Identify which cell holds the provided text, then report its [X, Y] central coordinate. 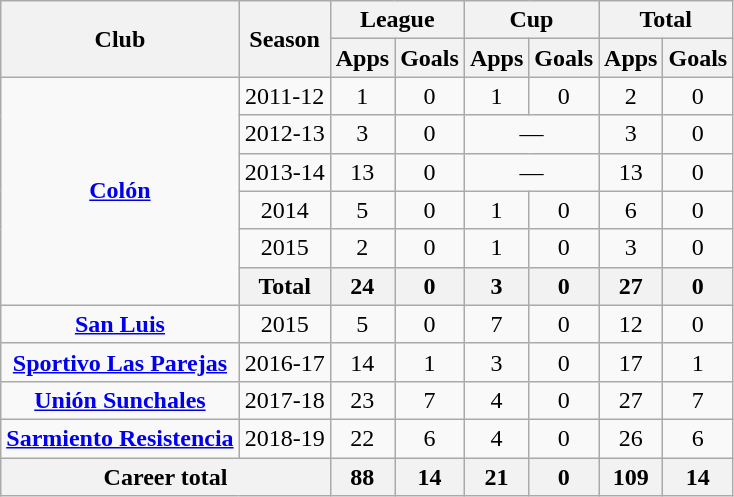
21 [496, 477]
Club [120, 39]
Sportivo Las Parejas [120, 362]
Sarmiento Resistencia [120, 438]
24 [362, 286]
Colón [120, 191]
2018-19 [284, 438]
Cup [531, 20]
San Luis [120, 324]
Career total [166, 477]
2011-12 [284, 96]
109 [631, 477]
26 [631, 438]
2013-14 [284, 172]
2014 [284, 210]
17 [631, 362]
2017-18 [284, 400]
12 [631, 324]
Unión Sunchales [120, 400]
22 [362, 438]
88 [362, 477]
23 [362, 400]
League [397, 20]
Season [284, 39]
2012-13 [284, 134]
2016-17 [284, 362]
